Scan for the cell matching the given text and deliver its [x, y] coordinate at center. 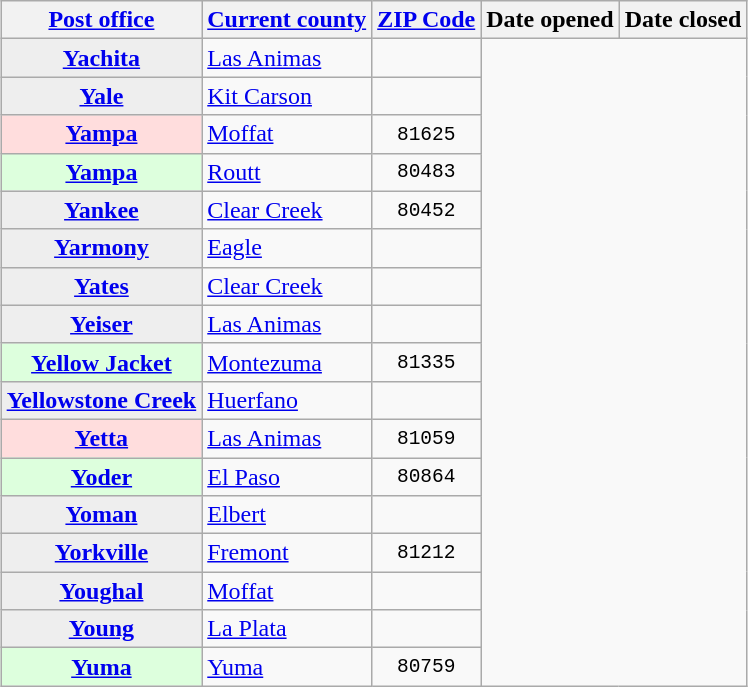
81335 [426, 362]
80483 [426, 172]
Yachita [102, 58]
80864 [426, 477]
Yale [102, 96]
La Plata [287, 629]
Montezuma [287, 362]
El Paso [287, 477]
Date opened [550, 20]
Yoder [102, 477]
Date closed [683, 20]
Current county [287, 20]
Fremont [287, 553]
Yankee [102, 210]
81625 [426, 134]
Yeiser [102, 324]
Yarmony [102, 248]
Yellowstone Creek [102, 400]
Yoman [102, 515]
Yorkville [102, 553]
81212 [426, 553]
Yates [102, 286]
81059 [426, 438]
Post office [102, 20]
Yetta [102, 438]
80759 [426, 667]
Kit Carson [287, 96]
Eagle [287, 248]
Elbert [287, 515]
Huerfano [287, 400]
80452 [426, 210]
ZIP Code [426, 20]
Yellow Jacket [102, 362]
Youghal [102, 591]
Routt [287, 172]
Young [102, 629]
